Search for the cell housing the specified text and yield its [X, Y] center coordinate. 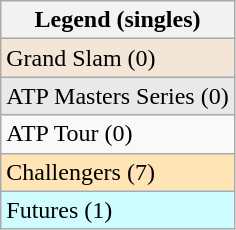
ATP Masters Series (0) [118, 96]
Futures (1) [118, 210]
Legend (singles) [118, 20]
Challengers (7) [118, 172]
Grand Slam (0) [118, 58]
ATP Tour (0) [118, 134]
